Capture the cell that displays the provided text and extract its (x, y) central coordinate. 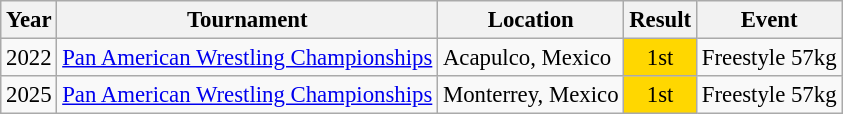
Event (768, 20)
Acapulco, Mexico (531, 58)
Location (531, 20)
Tournament (248, 20)
Monterrey, Mexico (531, 95)
2025 (29, 95)
2022 (29, 58)
Year (29, 20)
Result (660, 20)
